Extract the [x, y] coordinate from the center of the cell holding the provided text.  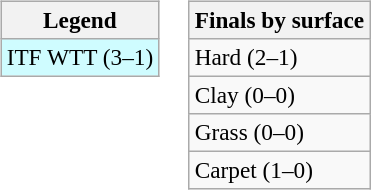
Hard (2–1) [279, 57]
Carpet (1–0) [279, 171]
ITF WTT (3–1) [80, 57]
Finals by surface [279, 20]
Grass (0–0) [279, 133]
Legend [80, 20]
Clay (0–0) [279, 95]
